Detect which cell encompasses the target text, then output its (x, y) center coordinate. 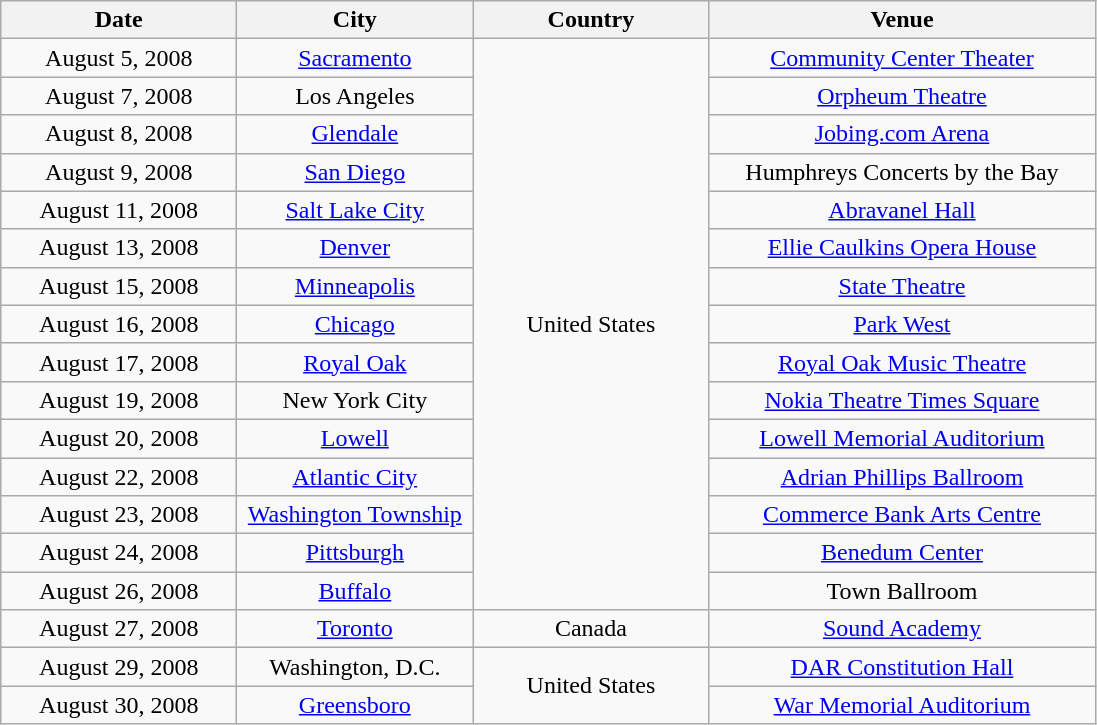
San Diego (355, 172)
Royal Oak Music Theatre (902, 362)
August 11, 2008 (119, 210)
Park West (902, 324)
Country (591, 20)
August 20, 2008 (119, 438)
Jobing.com Arena (902, 134)
Salt Lake City (355, 210)
Community Center Theater (902, 58)
New York City (355, 400)
Sound Academy (902, 629)
Atlantic City (355, 477)
Lowell Memorial Auditorium (902, 438)
August 13, 2008 (119, 248)
Commerce Bank Arts Centre (902, 515)
Pittsburgh (355, 553)
Abravanel Hall (902, 210)
Sacramento (355, 58)
Minneapolis (355, 286)
August 24, 2008 (119, 553)
August 9, 2008 (119, 172)
Canada (591, 629)
August 27, 2008 (119, 629)
Glendale (355, 134)
Venue (902, 20)
Chicago (355, 324)
Buffalo (355, 591)
DAR Constitution Hall (902, 667)
Washington, D.C. (355, 667)
August 16, 2008 (119, 324)
August 15, 2008 (119, 286)
City (355, 20)
August 23, 2008 (119, 515)
August 17, 2008 (119, 362)
Royal Oak (355, 362)
Greensboro (355, 705)
Nokia Theatre Times Square (902, 400)
August 29, 2008 (119, 667)
Humphreys Concerts by the Bay (902, 172)
Ellie Caulkins Opera House (902, 248)
August 8, 2008 (119, 134)
Denver (355, 248)
August 30, 2008 (119, 705)
August 7, 2008 (119, 96)
Los Angeles (355, 96)
August 22, 2008 (119, 477)
Washington Township (355, 515)
War Memorial Auditorium (902, 705)
Lowell (355, 438)
Toronto (355, 629)
Date (119, 20)
Adrian Phillips Ballroom (902, 477)
Benedum Center (902, 553)
State Theatre (902, 286)
August 19, 2008 (119, 400)
August 26, 2008 (119, 591)
August 5, 2008 (119, 58)
Orpheum Theatre (902, 96)
Town Ballroom (902, 591)
